Output the (X, Y) coordinate of the center of the cell containing the given text.  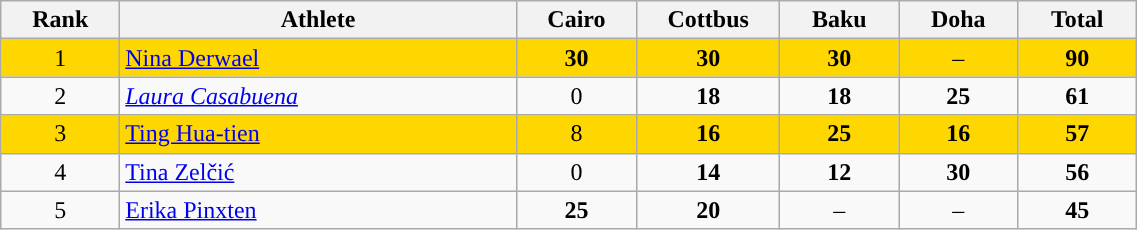
56 (1078, 172)
14 (708, 172)
Laura Casabuena (318, 96)
2 (60, 96)
Nina Derwael (318, 58)
Cottbus (708, 20)
Athlete (318, 20)
90 (1078, 58)
4 (60, 172)
57 (1078, 134)
5 (60, 210)
Erika Pinxten (318, 210)
1 (60, 58)
Total (1078, 20)
3 (60, 134)
Baku (840, 20)
Cairo (576, 20)
12 (840, 172)
Doha (958, 20)
45 (1078, 210)
61 (1078, 96)
Ting Hua-tien (318, 134)
Rank (60, 20)
Tina Zelčić (318, 172)
20 (708, 210)
8 (576, 134)
